Scan for the cell matching the given text and deliver its (X, Y) coordinate at center. 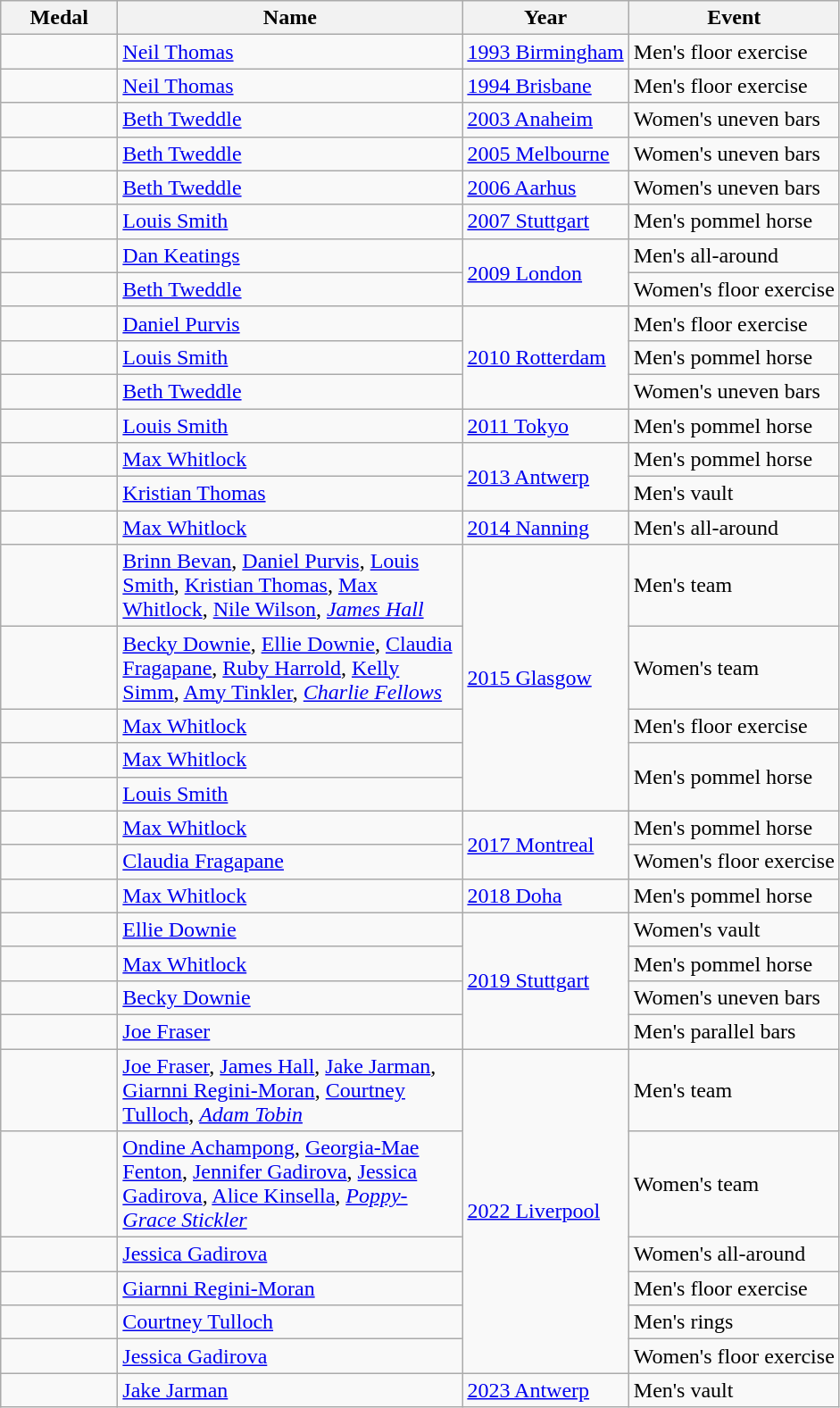
Brinn Bevan, Daniel Purvis, Louis Smith, Kristian Thomas, Max Whitlock, Nile Wilson, James Hall (290, 586)
Daniel Purvis (290, 323)
Joe Fraser (290, 1031)
2018 Doha (545, 896)
2011 Tokyo (545, 426)
Courtney Tulloch (290, 1322)
Men's parallel bars (734, 1031)
1994 Brisbane (545, 86)
2015 Glasgow (545, 678)
2003 Anaheim (545, 120)
2013 Antwerp (545, 477)
2023 Antwerp (545, 1390)
Jake Jarman (290, 1390)
2005 Melbourne (545, 154)
Kristian Thomas (290, 494)
2009 London (545, 272)
Claudia Fragapane (290, 862)
Men's rings (734, 1322)
Becky Downie (290, 997)
2019 Stuttgart (545, 980)
Ellie Downie (290, 929)
2014 Nanning (545, 528)
2006 Aarhus (545, 187)
2007 Stuttgart (545, 221)
Event (734, 18)
Women's all-around (734, 1254)
Medal (59, 18)
2022 Liverpool (545, 1211)
Name (290, 18)
Women's vault (734, 929)
1993 Birmingham (545, 52)
2010 Rotterdam (545, 357)
Joe Fraser, James Hall, Jake Jarman, Giarnni Regini-Moran, Courtney Tulloch, Adam Tobin (290, 1089)
Year (545, 18)
Ondine Achampong, Georgia-Mae Fenton, Jennifer Gadirova, Jessica Gadirova, Alice Kinsella, Poppy-Grace Stickler (290, 1184)
Dan Keatings (290, 255)
2017 Montreal (545, 845)
Giarnni Regini-Moran (290, 1288)
Becky Downie, Ellie Downie, Claudia Fragapane, Ruby Harrold, Kelly Simm, Amy Tinkler, Charlie Fellows (290, 668)
